From the cell containing the given text, extract its center point as [x, y] coordinate. 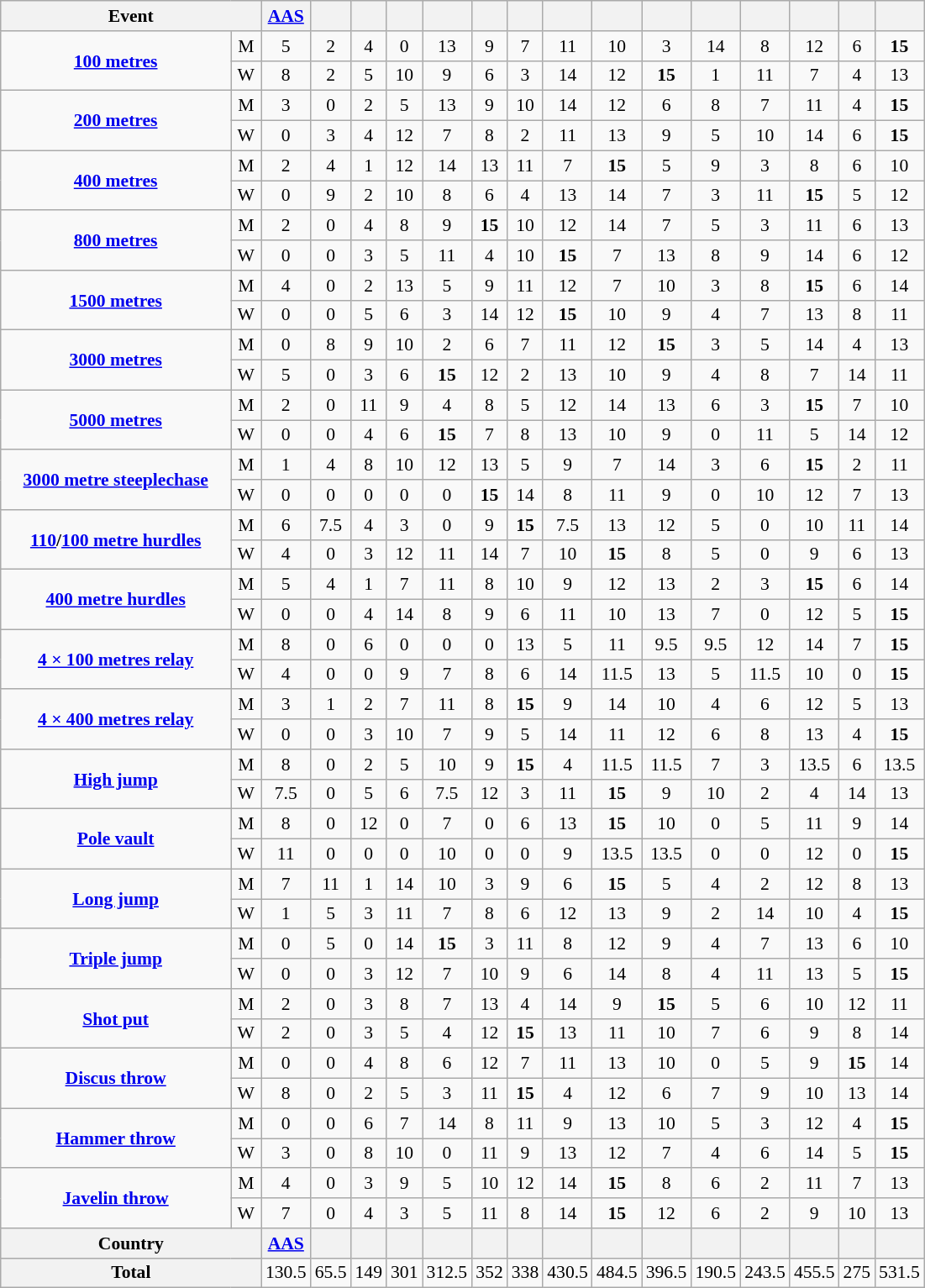
430.5 [568, 1273]
396.5 [667, 1273]
484.5 [617, 1273]
High jump [116, 780]
149 [368, 1273]
Triple jump [116, 959]
312.5 [447, 1273]
200 metres [116, 121]
800 metres [116, 240]
Country [131, 1243]
275 [857, 1273]
Total [131, 1273]
4 × 400 metres relay [116, 719]
Pole vault [116, 839]
130.5 [286, 1273]
Hammer throw [116, 1138]
190.5 [716, 1273]
352 [489, 1273]
Event [131, 16]
1500 metres [116, 301]
4 × 100 metres relay [116, 659]
Javelin throw [116, 1198]
65.5 [331, 1273]
455.5 [815, 1273]
531.5 [899, 1273]
Shot put [116, 1018]
3000 metres [116, 360]
Discus throw [116, 1079]
5000 metres [116, 420]
3000 metre steeplechase [116, 481]
110/100 metre hurdles [116, 539]
Long jump [116, 899]
338 [526, 1273]
301 [405, 1273]
100 metres [116, 60]
243.5 [765, 1273]
400 metre hurdles [116, 600]
400 metres [116, 180]
